Capture the cell that displays the provided text and extract its (x, y) central coordinate. 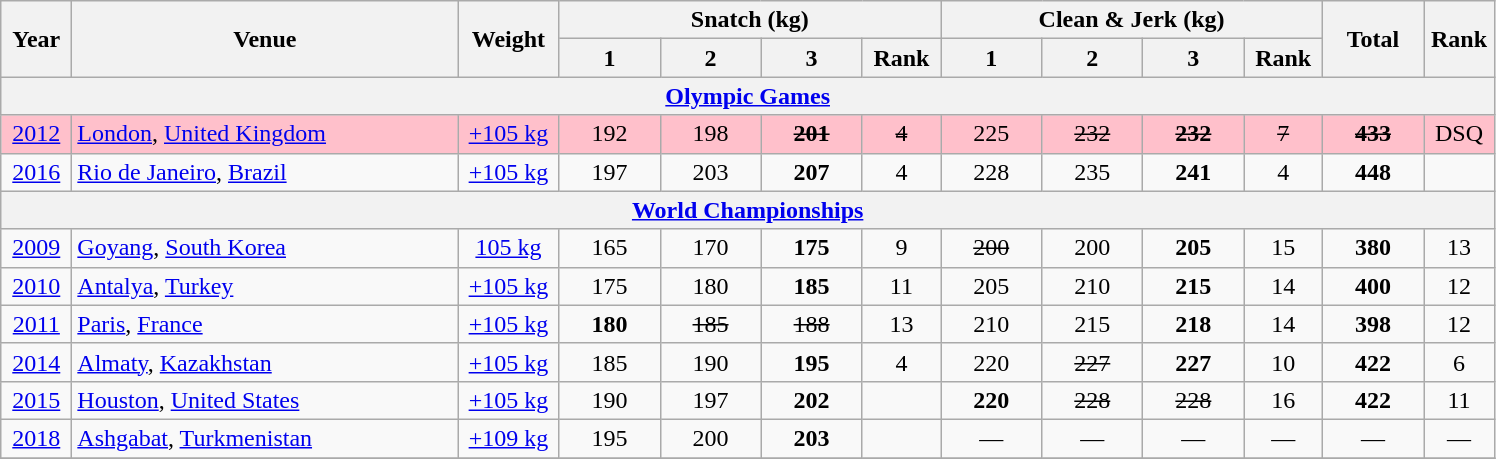
Clean & Jerk (kg) (1132, 20)
398 (1372, 324)
198 (710, 134)
241 (1194, 172)
2016 (36, 172)
2018 (36, 438)
Ashgabat, Turkmenistan (265, 438)
448 (1372, 172)
London, United Kingdom (265, 134)
433 (1372, 134)
Goyang, South Korea (265, 248)
2009 (36, 248)
6 (1460, 362)
Year (36, 39)
2010 (36, 286)
Total (1372, 39)
105 kg (508, 248)
15 (1284, 248)
192 (610, 134)
201 (812, 134)
165 (610, 248)
400 (1372, 286)
202 (812, 400)
380 (1372, 248)
2011 (36, 324)
Antalya, Turkey (265, 286)
DSQ (1460, 134)
Rio de Janeiro, Brazil (265, 172)
218 (1194, 324)
9 (902, 248)
Olympic Games (748, 96)
Snatch (kg) (750, 20)
7 (1284, 134)
207 (812, 172)
16 (1284, 400)
Weight (508, 39)
Almaty, Kazakhstan (265, 362)
2012 (36, 134)
Paris, France (265, 324)
+109 kg (508, 438)
Venue (265, 39)
188 (812, 324)
2015 (36, 400)
Houston, United States (265, 400)
World Championships (748, 210)
225 (992, 134)
170 (710, 248)
10 (1284, 362)
2014 (36, 362)
235 (1092, 172)
